Return (X, Y) of the center of cell containing provided text 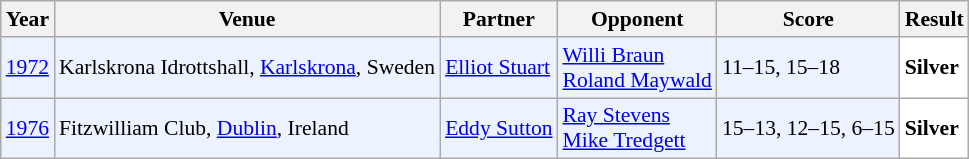
Willi Braun Roland Maywald (638, 68)
Year (28, 19)
Partner (498, 19)
Eddy Sutton (498, 128)
Ray Stevens Mike Tredgett (638, 128)
Fitzwilliam Club, Dublin, Ireland (247, 128)
15–13, 12–15, 6–15 (808, 128)
1972 (28, 68)
Score (808, 19)
1976 (28, 128)
Result (934, 19)
11–15, 15–18 (808, 68)
Elliot Stuart (498, 68)
Venue (247, 19)
Karlskrona Idrottshall, Karlskrona, Sweden (247, 68)
Opponent (638, 19)
